Find where the given text appears and provide that cell's center as [x, y] coordinate. 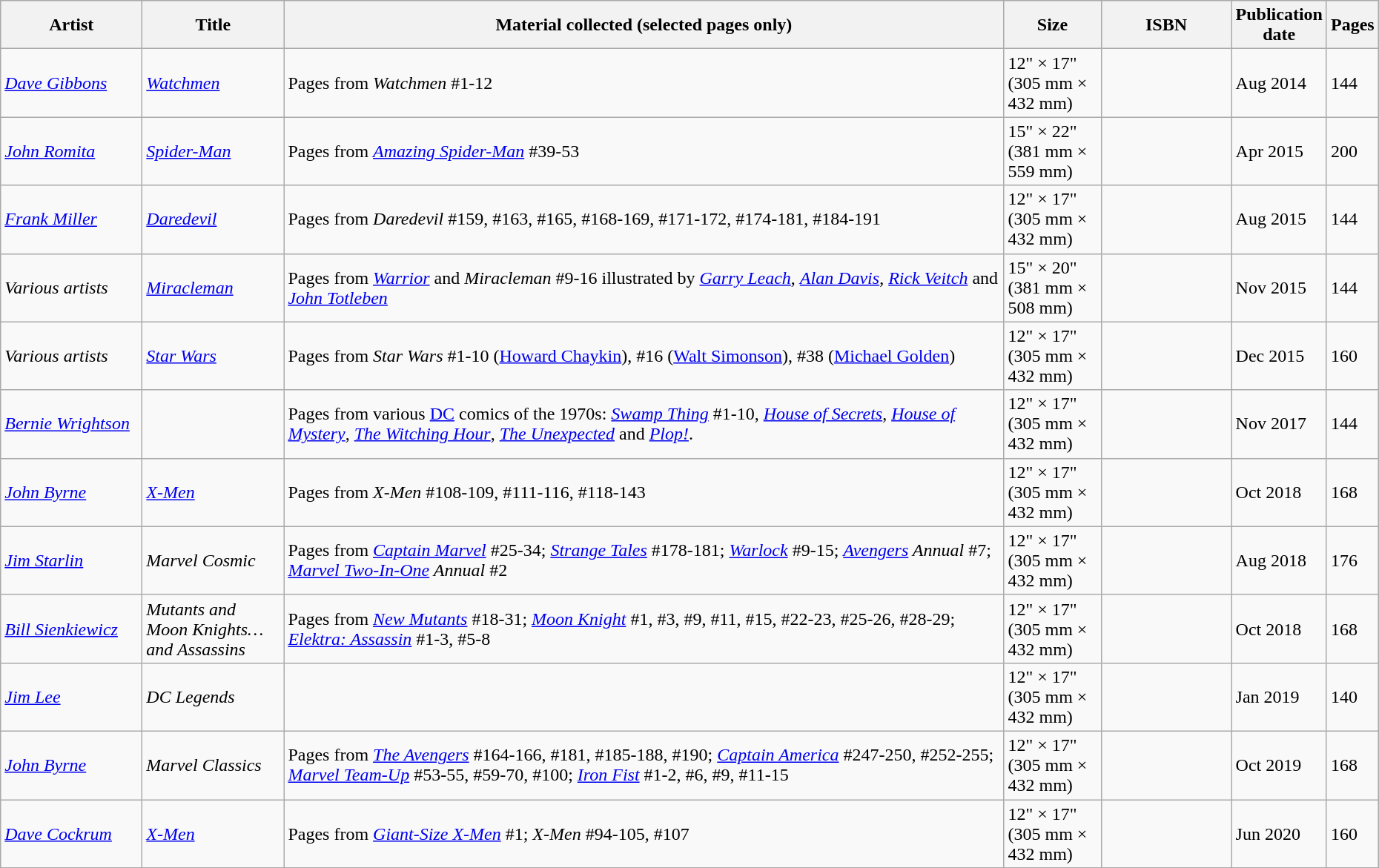
Dec 2015 [1279, 356]
Marvel Cosmic [214, 560]
Pages from Amazing Spider-Man #39-53 [644, 151]
Jun 2020 [1279, 833]
Jim Starlin [71, 560]
15" × 20"(381 mm × 508 mm) [1053, 288]
Pages from various DC comics of the 1970s: Swamp Thing #1-10, House of Secrets, House of Mystery, The Witching Hour, The Unexpected and Plop!. [644, 424]
John Romita [71, 151]
140 [1352, 697]
176 [1352, 560]
Aug 2018 [1279, 560]
15" × 22"(381 mm × 559 mm) [1053, 151]
Pages from X-Men #108-109, #111-116, #118-143 [644, 492]
Mutants and Moon Knights… and Assassins [214, 629]
Apr 2015 [1279, 151]
Nov 2015 [1279, 288]
Pages from Daredevil #159, #163, #165, #168-169, #171-172, #174-181, #184-191 [644, 219]
Pages [1352, 25]
ISBN [1166, 25]
Bernie Wrightson [71, 424]
Pages from Watchmen #1-12 [644, 83]
Spider-Man [214, 151]
Pages from New Mutants #18-31; Moon Knight #1, #3, #9, #11, #15, #22-23, #25-26, #28-29; Elektra: Assassin #1-3, #5-8 [644, 629]
Dave Cockrum [71, 833]
Aug 2015 [1279, 219]
Material collected (selected pages only) [644, 25]
Size [1053, 25]
Pages from Warrior and Miracleman #9-16 illustrated by Garry Leach, Alan Davis, Rick Veitch and John Totleben [644, 288]
Pages from Giant-Size X-Men #1; X-Men #94-105, #107 [644, 833]
DC Legends [214, 697]
Title [214, 25]
Pages from Captain Marvel #25-34; Strange Tales #178-181; Warlock #9-15; Avengers Annual #7; Marvel Two-In-One Annual #2 [644, 560]
Oct 2019 [1279, 765]
Jim Lee [71, 697]
200 [1352, 151]
Nov 2017 [1279, 424]
Star Wars [214, 356]
Daredevil [214, 219]
Marvel Classics [214, 765]
Artist [71, 25]
Frank Miller [71, 219]
Jan 2019 [1279, 697]
Dave Gibbons [71, 83]
Watchmen [214, 83]
Publication date [1279, 25]
Bill Sienkiewicz [71, 629]
Pages from Star Wars #1-10 (Howard Chaykin), #16 (Walt Simonson), #38 (Michael Golden) [644, 356]
Aug 2014 [1279, 83]
Miracleman [214, 288]
